Return the [x, y] coordinate for the center point of the cell that contains the specified text.  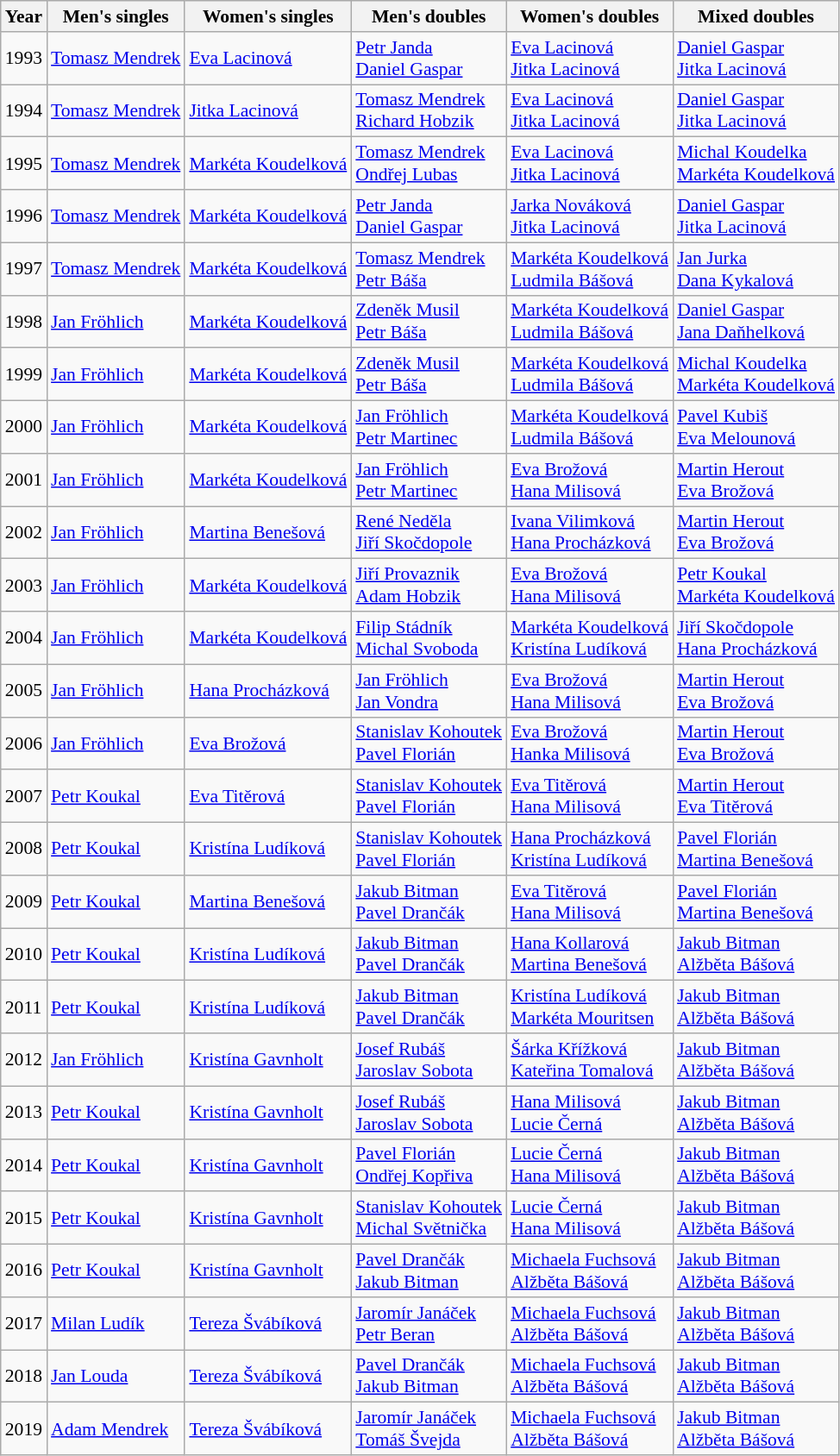
Tomasz MendrekPetr Báša [429, 269]
2003 [24, 585]
2012 [24, 1059]
Pavel FloriánOndřej Kopřiva [429, 1164]
Men's doubles [429, 16]
1999 [24, 374]
Tomasz MendrekRichard Hobzik [429, 110]
2000 [24, 428]
Šárka KřížkováKateřina Tomalová [590, 1059]
2017 [24, 1323]
Hana Procházková [267, 690]
Jitka Lacinová [267, 110]
Eva Brožová [267, 744]
1995 [24, 164]
Jiří ProvaznikAdam Hobzik [429, 585]
2006 [24, 744]
2019 [24, 1428]
Year [24, 16]
Tomasz MendrekOndřej Lubas [429, 164]
2018 [24, 1377]
2009 [24, 902]
Women's singles [267, 16]
2010 [24, 954]
Ivana VilimkováHana Procházková [590, 533]
2008 [24, 849]
Filip StádníkMichal Svoboda [429, 638]
2001 [24, 480]
Petr KoukalMarkéta Koudelková [755, 585]
Martin HeroutEva Titěrová [755, 797]
Hana KollarováMartina Benešová [590, 954]
1993 [24, 59]
Jan JurkaDana Kykalová [755, 269]
Milan Ludík [116, 1323]
Hana ProcházkováKristína Ludíková [590, 849]
Adam Mendrek [116, 1428]
2015 [24, 1218]
René NedělaJiří Skočdopole [429, 533]
Eva Lacinová [267, 59]
Jan Louda [116, 1377]
2016 [24, 1271]
Markéta KoudelkováKristína Ludíková [590, 638]
2011 [24, 1007]
Jarka NovákováJitka Lacinová [590, 216]
Pavel KubišEva Melounová [755, 428]
1998 [24, 321]
2014 [24, 1164]
Hana MilisováLucie Černá [590, 1113]
1997 [24, 269]
2005 [24, 690]
Jan FröhlichJan Vondra [429, 690]
1994 [24, 110]
Daniel GasparJana Daňhelková [755, 321]
Jiří SkočdopoleHana Procházková [755, 638]
Men's singles [116, 16]
Mixed doubles [755, 16]
Women's doubles [590, 16]
Jaromír JanáčekPetr Beran [429, 1323]
1996 [24, 216]
Kristína LudíkováMarkéta Mouritsen [590, 1007]
Stanislav KohoutekMichal Světnička [429, 1218]
2004 [24, 638]
2007 [24, 797]
2013 [24, 1113]
Jaromír JanáčekTomáš Švejda [429, 1428]
Eva BrožováHanka Milisová [590, 744]
2002 [24, 533]
Eva Titěrová [267, 797]
